Locate the cell with the specified text and output its (x, y) center coordinate. 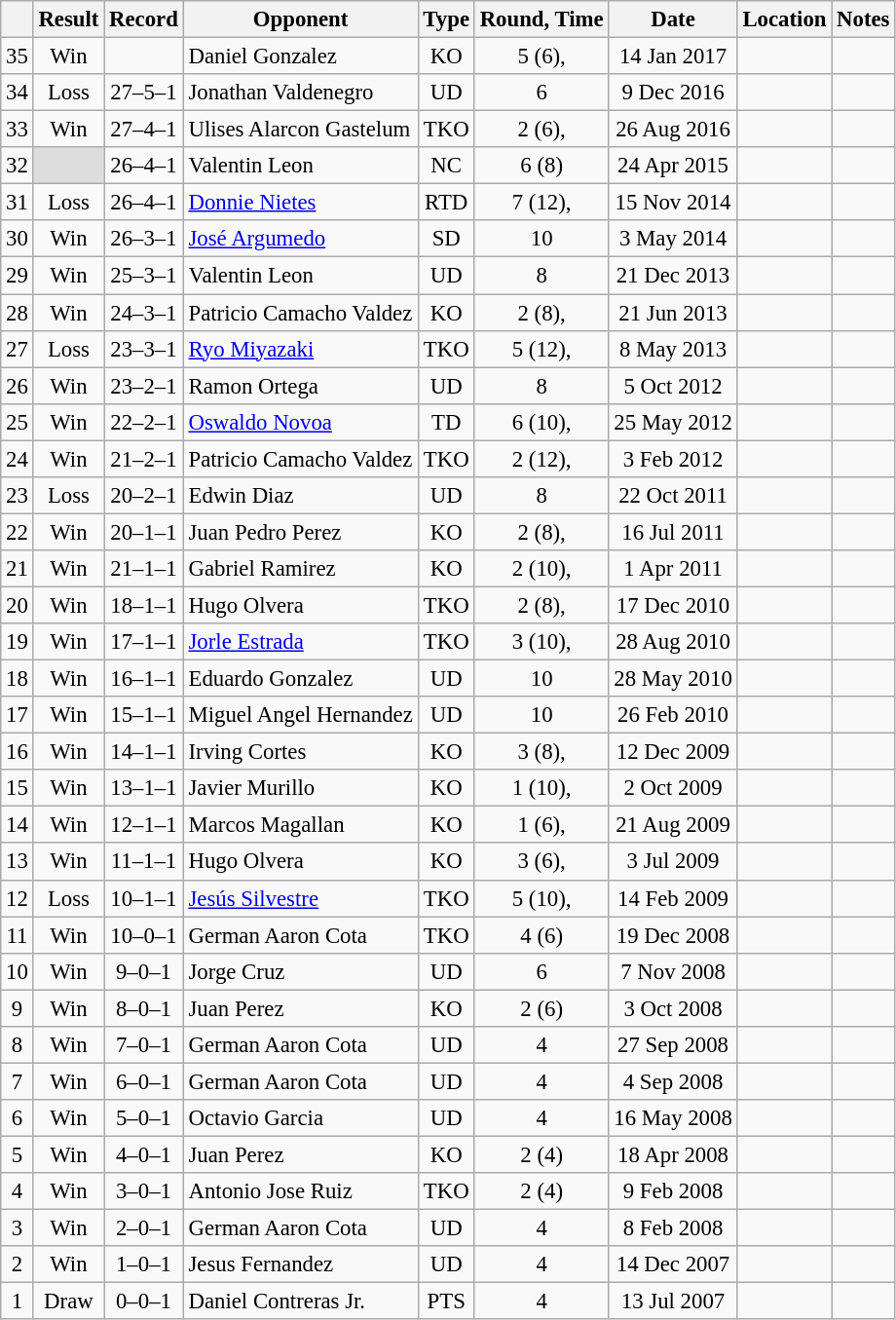
7 (12), (541, 203)
8–0–1 (144, 1008)
2 (6), (541, 130)
Type (446, 19)
12 Dec 2009 (673, 752)
Daniel Contreras Jr. (300, 1301)
Date (673, 19)
3 Feb 2012 (673, 459)
3 (18, 1228)
6–0–1 (144, 1081)
Daniel Gonzalez (300, 57)
9 Dec 2016 (673, 93)
29 (18, 276)
5 Oct 2012 (673, 386)
22 Oct 2011 (673, 496)
Record (144, 19)
20 (18, 605)
15–1–1 (144, 715)
19 (18, 642)
18 Apr 2008 (673, 1154)
25–3–1 (144, 276)
26 Aug 2016 (673, 130)
0–0–1 (144, 1301)
3 Oct 2008 (673, 1008)
Jesús Silvestre (300, 898)
18 (18, 679)
21–1–1 (144, 569)
23–3–1 (144, 349)
5–0–1 (144, 1118)
Jorge Cruz (300, 971)
12–1–1 (144, 825)
17 Dec 2010 (673, 605)
Marcos Magallan (300, 825)
22–2–1 (144, 422)
21 (18, 569)
7–0–1 (144, 1045)
30 (18, 239)
Opponent (300, 19)
8 Feb 2008 (673, 1228)
4–0–1 (144, 1154)
16–1–1 (144, 679)
11 (18, 935)
Jesus Fernandez (300, 1264)
NC (446, 166)
3 (10), (541, 642)
Eduardo Gonzalez (300, 679)
RTD (446, 203)
Jonathan Valdenegro (300, 93)
3 (6), (541, 862)
26 Feb 2010 (673, 715)
14 Feb 2009 (673, 898)
14 Jan 2017 (673, 57)
14–1–1 (144, 752)
Jorle Estrada (300, 642)
16 Jul 2011 (673, 532)
17 (18, 715)
5 (12), (541, 349)
10–1–1 (144, 898)
3 May 2014 (673, 239)
21–2–1 (144, 459)
24 Apr 2015 (673, 166)
1 (18, 1301)
15 Nov 2014 (673, 203)
Edwin Diaz (300, 496)
33 (18, 130)
26 (18, 386)
7 Nov 2008 (673, 971)
2 Oct 2009 (673, 788)
1–0–1 (144, 1264)
Antonio Jose Ruiz (300, 1191)
12 (18, 898)
23 (18, 496)
28 Aug 2010 (673, 642)
Oswaldo Novoa (300, 422)
13 Jul 2007 (673, 1301)
Juan Pedro Perez (300, 532)
Irving Cortes (300, 752)
19 Dec 2008 (673, 935)
5 (10), (541, 898)
6 (10), (541, 422)
Ramon Ortega (300, 386)
20–1–1 (144, 532)
9–0–1 (144, 971)
2 (12), (541, 459)
Location (785, 19)
6 (8) (541, 166)
14 (18, 825)
25 May 2012 (673, 422)
PTS (446, 1301)
Octavio Garcia (300, 1118)
3 Jul 2009 (673, 862)
Gabriel Ramirez (300, 569)
Round, Time (541, 19)
15 (18, 788)
35 (18, 57)
20–2–1 (144, 496)
24–3–1 (144, 313)
1 Apr 2011 (673, 569)
13–1–1 (144, 788)
Result (68, 19)
9 (18, 1008)
24 (18, 459)
8 May 2013 (673, 349)
5 (6), (541, 57)
21 Jun 2013 (673, 313)
2 (10), (541, 569)
2–0–1 (144, 1228)
13 (18, 862)
4 Sep 2008 (673, 1081)
25 (18, 422)
27–5–1 (144, 93)
17–1–1 (144, 642)
SD (446, 239)
José Argumedo (300, 239)
2 (18, 1264)
14 Dec 2007 (673, 1264)
4 (6) (541, 935)
23–2–1 (144, 386)
21 Dec 2013 (673, 276)
1 (10), (541, 788)
21 Aug 2009 (673, 825)
Javier Murillo (300, 788)
Draw (68, 1301)
TD (446, 422)
Notes (863, 19)
1 (6), (541, 825)
Ulises Alarcon Gastelum (300, 130)
22 (18, 532)
3 (8), (541, 752)
Ryo Miyazaki (300, 349)
27–4–1 (144, 130)
Donnie Nietes (300, 203)
7 (18, 1081)
9 Feb 2008 (673, 1191)
3–0–1 (144, 1191)
32 (18, 166)
2 (6) (541, 1008)
11–1–1 (144, 862)
28 May 2010 (673, 679)
27 Sep 2008 (673, 1045)
16 (18, 752)
18–1–1 (144, 605)
31 (18, 203)
34 (18, 93)
Miguel Angel Hernandez (300, 715)
28 (18, 313)
10–0–1 (144, 935)
16 May 2008 (673, 1118)
26–3–1 (144, 239)
5 (18, 1154)
27 (18, 349)
